Scan for the cell matching the given text and deliver its [x, y] coordinate at center. 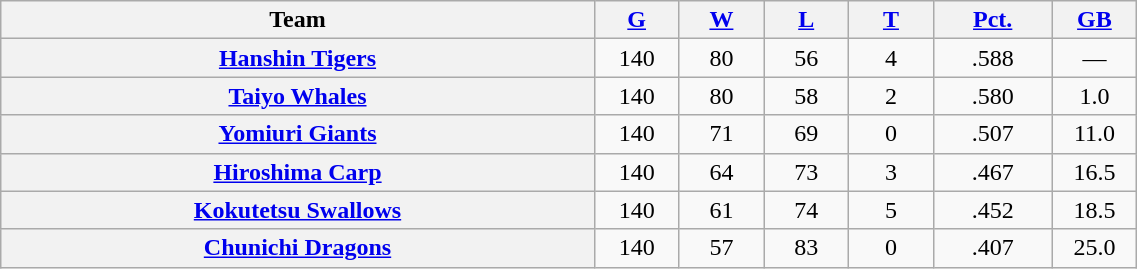
.467 [992, 172]
69 [806, 134]
— [1094, 58]
61 [722, 210]
Pct. [992, 20]
1.0 [1094, 96]
25.0 [1094, 248]
57 [722, 248]
Hiroshima Carp [298, 172]
L [806, 20]
T [892, 20]
71 [722, 134]
Taiyo Whales [298, 96]
3 [892, 172]
74 [806, 210]
5 [892, 210]
11.0 [1094, 134]
58 [806, 96]
.588 [992, 58]
18.5 [1094, 210]
73 [806, 172]
83 [806, 248]
64 [722, 172]
.407 [992, 248]
W [722, 20]
Kokutetsu Swallows [298, 210]
.452 [992, 210]
56 [806, 58]
Hanshin Tigers [298, 58]
.580 [992, 96]
2 [892, 96]
.507 [992, 134]
4 [892, 58]
GB [1094, 20]
16.5 [1094, 172]
G [636, 20]
Yomiuri Giants [298, 134]
Team [298, 20]
Chunichi Dragons [298, 248]
